Return the [X, Y] coordinate for the center point of the cell that contains the specified text.  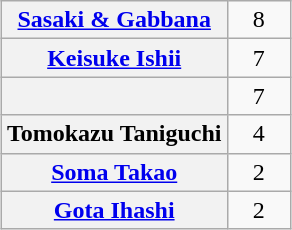
Keisuke Ishii [114, 58]
Tomokazu Taniguchi [114, 134]
Sasaki & Gabbana [114, 20]
8 [259, 20]
4 [259, 134]
Gota Ihashi [114, 210]
Soma Takao [114, 172]
